Output the (X, Y) coordinate of the center of the cell containing the given text.  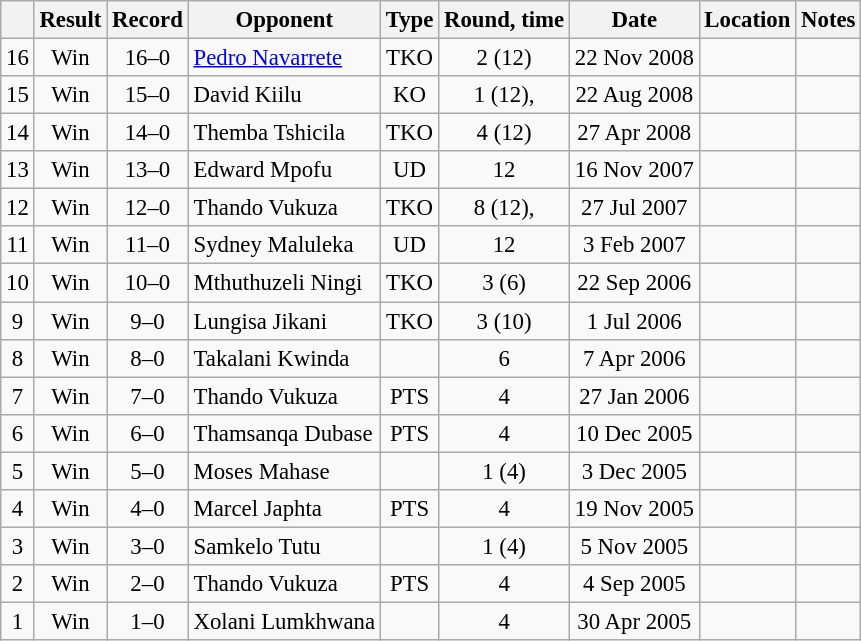
1 (18, 621)
8 (18, 358)
16 Nov 2007 (635, 170)
7–0 (148, 396)
Marcel Japhta (284, 509)
13 (18, 170)
5–0 (148, 471)
Edward Mpofu (284, 170)
22 Aug 2008 (635, 95)
3 (10) (504, 321)
5 Nov 2005 (635, 546)
22 Nov 2008 (635, 58)
7 (18, 396)
6–0 (148, 433)
Lungisa Jikani (284, 321)
11 (18, 245)
19 Nov 2005 (635, 509)
1 (12), (504, 95)
Samkelo Tutu (284, 546)
27 Jan 2006 (635, 396)
3 (6) (504, 283)
5 (18, 471)
4–0 (148, 509)
Sydney Maluleka (284, 245)
9–0 (148, 321)
7 Apr 2006 (635, 358)
Takalani Kwinda (284, 358)
1 Jul 2006 (635, 321)
4 (12) (504, 133)
16 (18, 58)
3 Feb 2007 (635, 245)
Notes (828, 20)
10 Dec 2005 (635, 433)
27 Apr 2008 (635, 133)
Round, time (504, 20)
9 (18, 321)
Location (748, 20)
David Kiilu (284, 95)
8–0 (148, 358)
Themba Tshicila (284, 133)
15 (18, 95)
2–0 (148, 584)
Opponent (284, 20)
1–0 (148, 621)
13–0 (148, 170)
10 (18, 283)
3 Dec 2005 (635, 471)
22 Sep 2006 (635, 283)
10–0 (148, 283)
3 (18, 546)
14–0 (148, 133)
2 (18, 584)
Date (635, 20)
14 (18, 133)
Pedro Navarrete (284, 58)
11–0 (148, 245)
Xolani Lumkhwana (284, 621)
2 (12) (504, 58)
Moses Mahase (284, 471)
12–0 (148, 208)
8 (12), (504, 208)
30 Apr 2005 (635, 621)
Thamsanqa Dubase (284, 433)
Record (148, 20)
16–0 (148, 58)
4 Sep 2005 (635, 584)
27 Jul 2007 (635, 208)
3–0 (148, 546)
Type (409, 20)
15–0 (148, 95)
KO (409, 95)
Mthuthuzeli Ningi (284, 283)
Result (70, 20)
